Find where the given text appears and provide that cell's center as (x, y) coordinate. 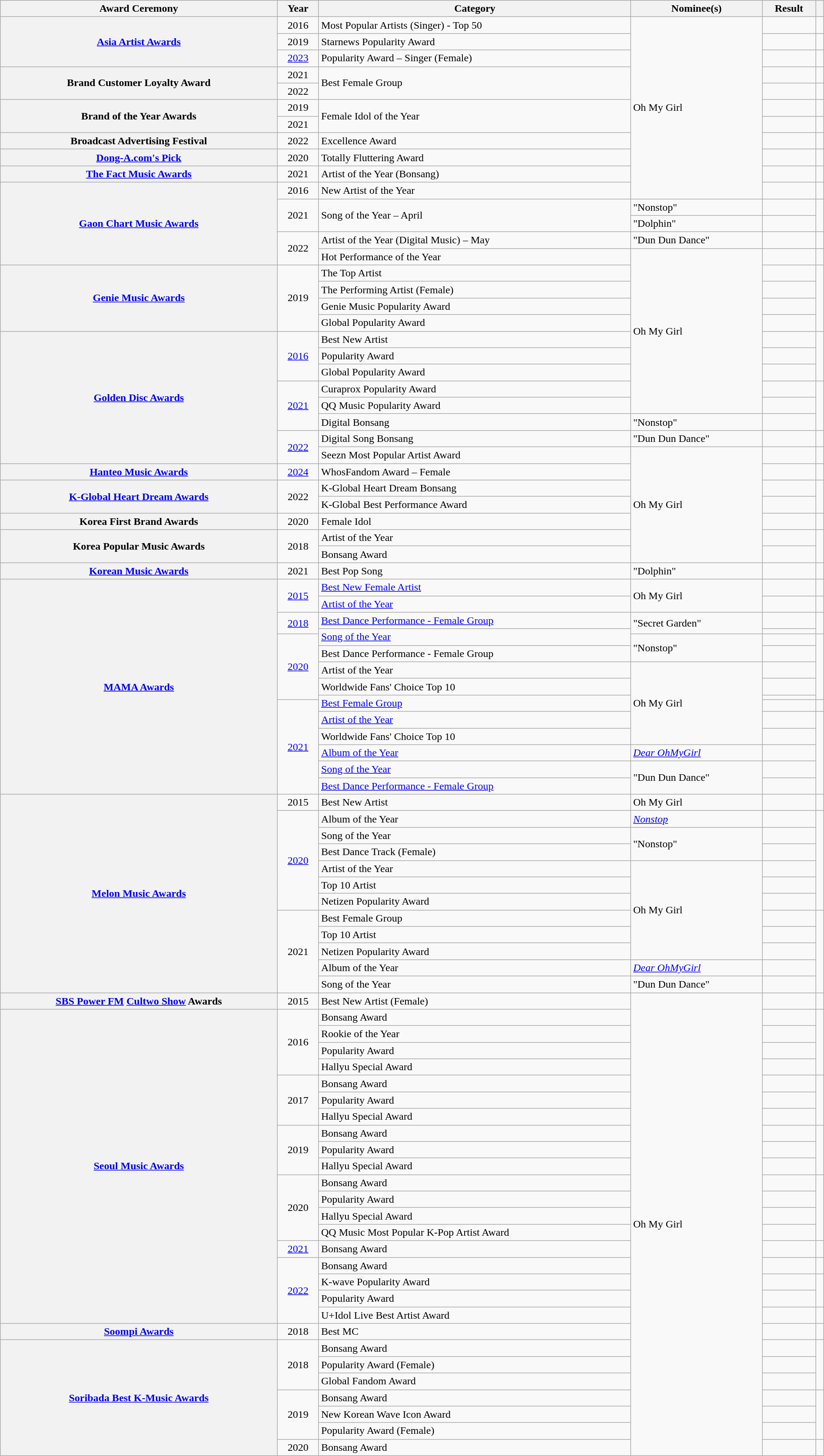
QQ Music Most Popular K-Pop Artist Award (475, 1232)
K-Global Heart Dream Awards (139, 497)
Female Idol (475, 521)
Melon Music Awards (139, 893)
Best Dance Track (Female) (475, 852)
Song of the Year – April (475, 216)
Best New Artist (Female) (475, 1001)
Best MC (475, 1332)
Korea First Brand Awards (139, 521)
K-wave Popularity Award (475, 1282)
Curaprox Popularity Award (475, 389)
Excellence Award (475, 141)
New Artist of the Year (475, 190)
Genie Music Awards (139, 298)
Global Fandom Award (475, 1381)
Dong-A.com's Pick (139, 157)
Popularity Award – Singer (Female) (475, 58)
The Top Artist (475, 273)
"Secret Garden" (697, 623)
2024 (298, 471)
Result (789, 9)
Brand of the Year Awards (139, 116)
Nonstop (697, 819)
Genie Music Popularity Award (475, 306)
Korean Music Awards (139, 571)
Digital Bonsang (475, 422)
Totally Fluttering Award (475, 157)
Soribada Best K-Music Awards (139, 1398)
WhosFandom Award – Female (475, 471)
Nominee(s) (697, 9)
Artist of the Year (Bonsang) (475, 174)
Best New Female Artist (475, 587)
QQ Music Popularity Award (475, 405)
Starnews Popularity Award (475, 42)
The Performing Artist (Female) (475, 290)
MAMA Awards (139, 687)
Hanteo Music Awards (139, 471)
Year (298, 9)
Seezn Most Popular Artist Award (475, 455)
Hot Performance of the Year (475, 257)
Female Idol of the Year (475, 116)
Best Pop Song (475, 571)
The Fact Music Awards (139, 174)
Korea Popular Music Awards (139, 546)
Category (475, 9)
Golden Disc Awards (139, 397)
SBS Power FM Cultwo Show Awards (139, 1001)
Award Ceremony (139, 9)
K-Global Best Performance Award (475, 505)
Digital Song Bonsang (475, 438)
Soompi Awards (139, 1332)
Rookie of the Year (475, 1034)
Brand Customer Loyalty Award (139, 83)
New Korean Wave Icon Award (475, 1414)
2017 (298, 1100)
Artist of the Year (Digital Music) – May (475, 240)
Most Popular Artists (Singer) - Top 50 (475, 25)
Gaon Chart Music Awards (139, 223)
Broadcast Advertising Festival (139, 141)
2023 (298, 58)
U+Idol Live Best Artist Award (475, 1315)
Asia Artist Awards (139, 42)
Seoul Music Awards (139, 1166)
K-Global Heart Dream Bonsang (475, 488)
